Output the (X, Y) coordinate of the center of the cell containing the given text.  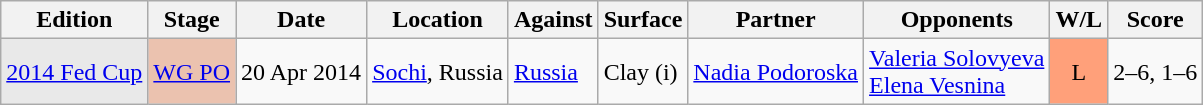
Valeria Solovyeva Elena Vesnina (957, 72)
L (1079, 72)
20 Apr 2014 (302, 72)
Surface (643, 20)
Clay (i) (643, 72)
Opponents (957, 20)
Against (553, 20)
Sochi, Russia (438, 72)
Nadia Podoroska (776, 72)
Edition (74, 20)
2014 Fed Cup (74, 72)
2–6, 1–6 (1156, 72)
Location (438, 20)
Stage (192, 20)
Russia (553, 72)
Partner (776, 20)
Score (1156, 20)
WG PO (192, 72)
Date (302, 20)
W/L (1079, 20)
